Scan for the cell matching the given text and deliver its [X, Y] coordinate at center. 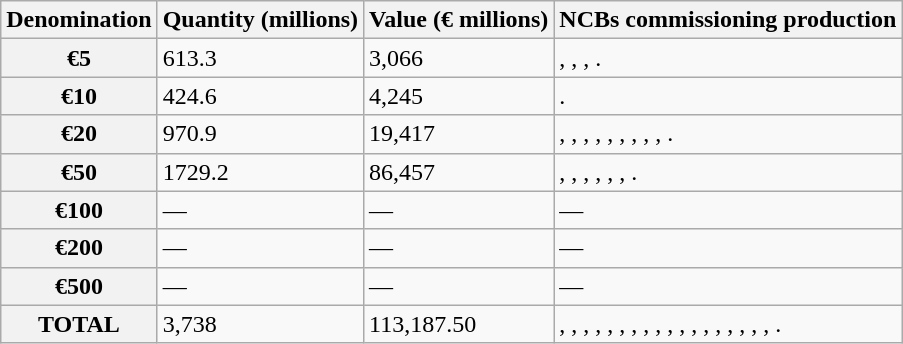
Denomination [79, 20]
NCBs commissioning production [728, 20]
, , , . [728, 58]
€50 [79, 172]
19,417 [459, 134]
€500 [79, 286]
113,187.50 [459, 324]
424.6 [260, 96]
€100 [79, 210]
3,738 [260, 324]
Value (€ millions) [459, 20]
, , , , , , . [728, 172]
4,245 [459, 96]
, , , , , , , , , , , , , , , , , , . [728, 324]
1729.2 [260, 172]
€5 [79, 58]
, , , , , , , , , . [728, 134]
€10 [79, 96]
. [728, 96]
86,457 [459, 172]
€20 [79, 134]
Quantity (millions) [260, 20]
3,066 [459, 58]
€200 [79, 248]
970.9 [260, 134]
613.3 [260, 58]
TOTAL [79, 324]
